Locate the cell with the specified text and output its [X, Y] center coordinate. 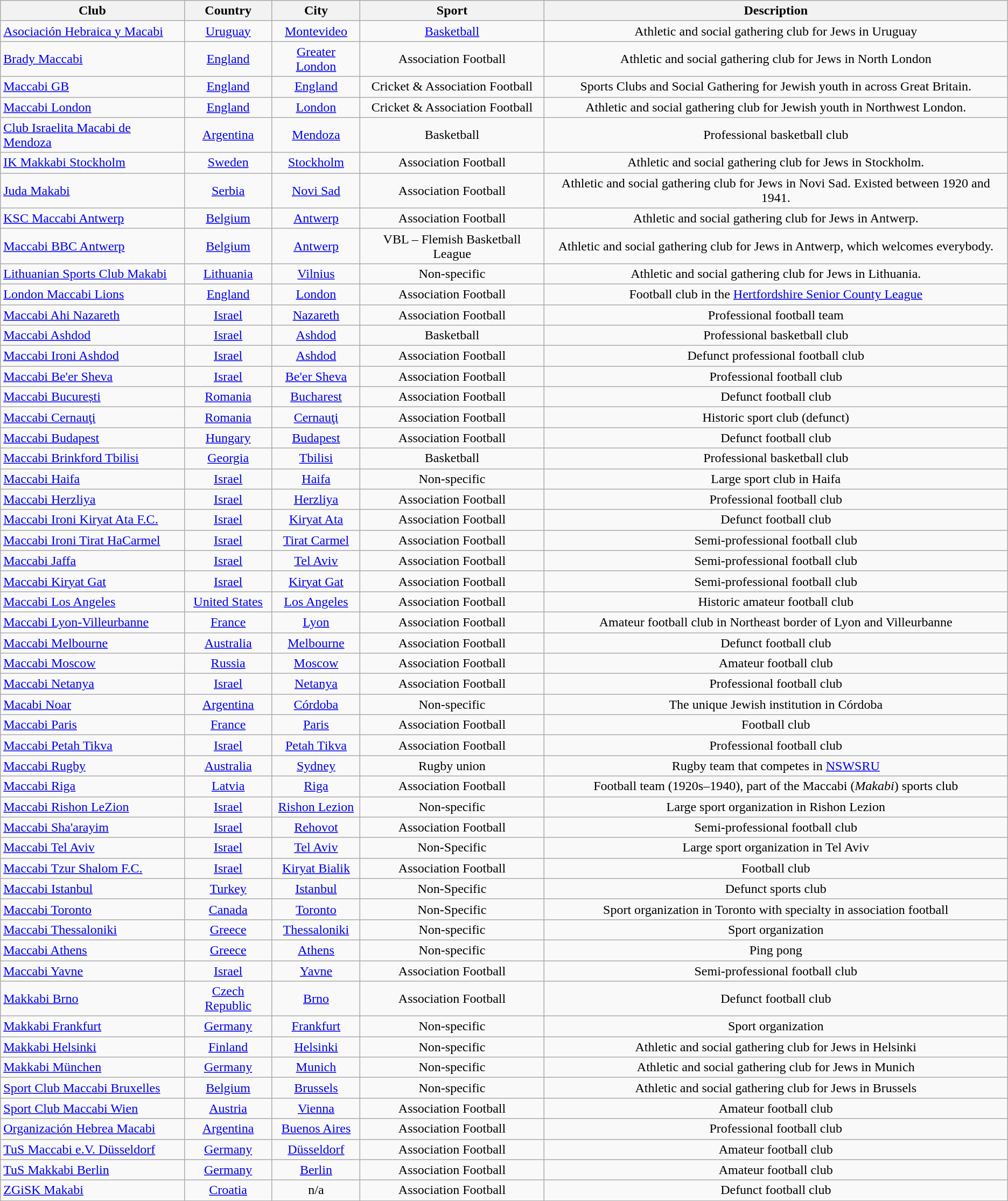
ZGiSK Makabi [93, 1190]
Athletic and social gathering club for Jews in Antwerp. [775, 218]
Vienna [316, 1108]
Petah Tikva [316, 745]
Los Angeles [316, 602]
Istanbul [316, 889]
Russia [228, 664]
Athletic and social gathering club for Jews in North London [775, 59]
Frankfurt [316, 1027]
Novi Sad [316, 191]
Mendoza [316, 135]
Juda Makabi [93, 191]
Maccabi Los Angeles [93, 602]
Club [93, 11]
Sweden [228, 163]
Athletic and social gathering club for Jewish youth in Northwest London. [775, 107]
Sport organization in Toronto with specialty in association football [775, 909]
KSC Maccabi Antwerp [93, 218]
Tirat Carmel [316, 540]
Large sport organization in Rishon Lezion [775, 807]
Maccabi Riga [93, 786]
Maccabi Rishon LeZion [93, 807]
London Maccabi Lions [93, 294]
n/a [316, 1190]
Brady Maccabi [93, 59]
Sport Club Maccabi Wien [93, 1108]
Sports Clubs and Social Gathering for Jewish youth in across Great Britain. [775, 87]
Maccabi Jaffa [93, 561]
Budapest [316, 438]
Brno [316, 998]
Maccabi Paris [93, 725]
Asociación Hebraica y Macabi [93, 31]
Historic amateur football club [775, 602]
Maccabi Brinkford Tbilisi [93, 458]
Athens [316, 950]
Maccabi Ironi Kiryat Ata F.C. [93, 520]
Maccabi Ahi Nazareth [93, 315]
Makkabi Helsinki [93, 1047]
Defunct sports club [775, 889]
Maccabi Tzur Shalom F.C. [93, 868]
Defunct professional football club [775, 356]
Macabi Noar [93, 704]
Sport Club Maccabi Bruxelles [93, 1088]
Description [775, 11]
Maccabi Kiryat Gat [93, 581]
Kiryat Gat [316, 581]
Athletic and social gathering club for Jews in Stockholm. [775, 163]
Athletic and social gathering club for Jews in Novi Sad. Existed between 1920 and 1941. [775, 191]
Maccabi GB [93, 87]
Greater London [316, 59]
Maccabi Sha'arayim [93, 827]
Country [228, 11]
TuS Makkabi Berlin [93, 1170]
Hungary [228, 438]
Haifa [316, 479]
Maccabi Cernauţi [93, 417]
Football club in the Hertfordshire Senior County League [775, 294]
Latvia [228, 786]
Maccabi Herzliya [93, 499]
Tbilisi [316, 458]
Turkey [228, 889]
Melbourne [316, 643]
Large sport club in Haifa [775, 479]
Rishon Lezion [316, 807]
Maccabi Budapest [93, 438]
Rehovot [316, 827]
Finland [228, 1047]
Kiryat Ata [316, 520]
Vilnius [316, 274]
Athletic and social gathering club for Jews in Uruguay [775, 31]
Maccabi Ironi Tirat HaCarmel [93, 540]
Maccabi Athens [93, 950]
Maccabi London [93, 107]
Paris [316, 725]
Cernauţi [316, 417]
Lithuania [228, 274]
Amateur football club in Northeast border of Lyon and Villeurbanne [775, 622]
Makkabi Brno [93, 998]
Athletic and social gathering club for Jews in Lithuania. [775, 274]
Düsseldorf [316, 1149]
Berlin [316, 1170]
Toronto [316, 909]
Maccabi Be'er Sheva [93, 376]
Maccabi Netanya [93, 684]
Croatia [228, 1190]
Athletic and social gathering club for Jews in Antwerp, which welcomes everybody. [775, 246]
Georgia [228, 458]
Stockholm [316, 163]
Munich [316, 1067]
Czech Republic [228, 998]
Yavne [316, 971]
Maccabi București [93, 397]
Historic sport club (defunct) [775, 417]
Helsinki [316, 1047]
Moscow [316, 664]
Nazareth [316, 315]
Thessaloniki [316, 930]
Maccabi Lyon-Villeurbanne [93, 622]
Sydney [316, 766]
Montevideo [316, 31]
Organización Hebrea Macabi [93, 1129]
Lithuanian Sports Club Makabi [93, 274]
Be'er Sheva [316, 376]
Maccabi Tel Aviv [93, 848]
TuS Maccabi e.V. Düsseldorf [93, 1149]
Club Israelita Macabi de Mendoza [93, 135]
Herzliya [316, 499]
Ping pong [775, 950]
Serbia [228, 191]
Maccabi Haifa [93, 479]
The unique Jewish institution in Córdoba [775, 704]
Professional football team [775, 315]
Maccabi Yavne [93, 971]
City [316, 11]
Maccabi Istanbul [93, 889]
Buenos Aires [316, 1129]
Sport [452, 11]
Lyon [316, 622]
Large sport organization in Tel Aviv [775, 848]
Athletic and social gathering club for Jews in Brussels [775, 1088]
Brussels [316, 1088]
Athletic and social gathering club for Jews in Munich [775, 1067]
IK Makkabi Stockholm [93, 163]
Maccabi Melbourne [93, 643]
Maccabi Rugby [93, 766]
Uruguay [228, 31]
Football team (1920s–1940), part of the Maccabi (Makabi) sports club [775, 786]
Athletic and social gathering club for Jews in Helsinki [775, 1047]
Netanya [316, 684]
Maccabi Petah Tikva [93, 745]
Maccabi Moscow [93, 664]
Maccabi Thessaloniki [93, 930]
Rugby union [452, 766]
Makkabi München [93, 1067]
Córdoba [316, 704]
Kiryat Bialik [316, 868]
Makkabi Frankfurt [93, 1027]
Bucharest [316, 397]
Maccabi Ashdod [93, 336]
Maccabi Ironi Ashdod [93, 356]
United States [228, 602]
VBL – Flemish Basketball League [452, 246]
Maccabi BBC Antwerp [93, 246]
Canada [228, 909]
Austria [228, 1108]
Riga [316, 786]
Maccabi Toronto [93, 909]
Rugby team that competes in NSWSRU [775, 766]
